Search for the cell housing the specified text and yield its (X, Y) center coordinate. 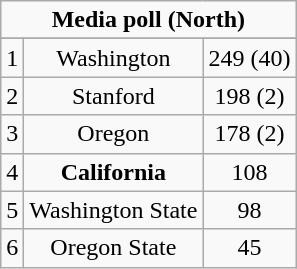
Washington (114, 58)
45 (250, 248)
249 (40) (250, 58)
Washington State (114, 210)
Stanford (114, 96)
6 (12, 248)
3 (12, 134)
Oregon State (114, 248)
Oregon (114, 134)
4 (12, 172)
5 (12, 210)
2 (12, 96)
108 (250, 172)
California (114, 172)
178 (2) (250, 134)
198 (2) (250, 96)
1 (12, 58)
Media poll (North) (148, 20)
98 (250, 210)
